Locate the cell with the specified text and output its (x, y) center coordinate. 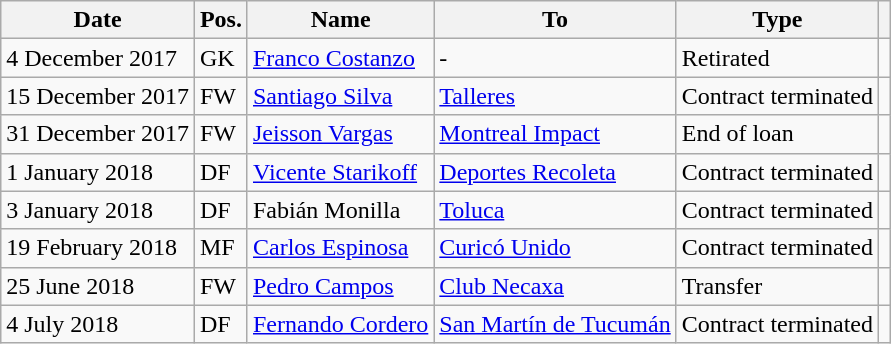
Carlos Espinosa (340, 248)
Pedro Campos (340, 286)
15 December 2017 (98, 96)
4 July 2018 (98, 324)
1 January 2018 (98, 172)
GK (220, 58)
To (555, 20)
Toluca (555, 210)
Retirated (777, 58)
Date (98, 20)
Type (777, 20)
Club Necaxa (555, 286)
Talleres (555, 96)
19 February 2018 (98, 248)
Franco Costanzo (340, 58)
Name (340, 20)
31 December 2017 (98, 134)
Jeisson Vargas (340, 134)
25 June 2018 (98, 286)
Transfer (777, 286)
End of loan (777, 134)
Pos. (220, 20)
Fernando Cordero (340, 324)
Deportes Recoleta (555, 172)
Curicó Unido (555, 248)
Vicente Starikoff (340, 172)
Santiago Silva (340, 96)
San Martín de Tucumán (555, 324)
Montreal Impact (555, 134)
Fabián Monilla (340, 210)
- (555, 58)
3 January 2018 (98, 210)
4 December 2017 (98, 58)
MF (220, 248)
